Capture the cell that displays the provided text and extract its [X, Y] central coordinate. 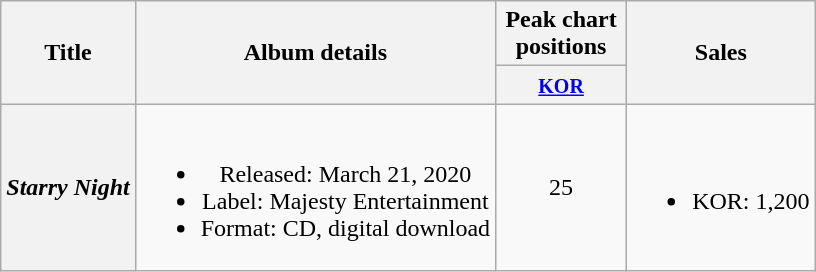
Peak chart positions [562, 34]
Title [68, 52]
25 [562, 188]
Released: March 21, 2020Label: Majesty EntertainmentFormat: CD, digital download [315, 188]
Starry Night [68, 188]
Album details [315, 52]
KOR [562, 85]
Sales [721, 52]
KOR: 1,200 [721, 188]
